Provide the [X, Y] coordinate of the cell's center where the given text is located.  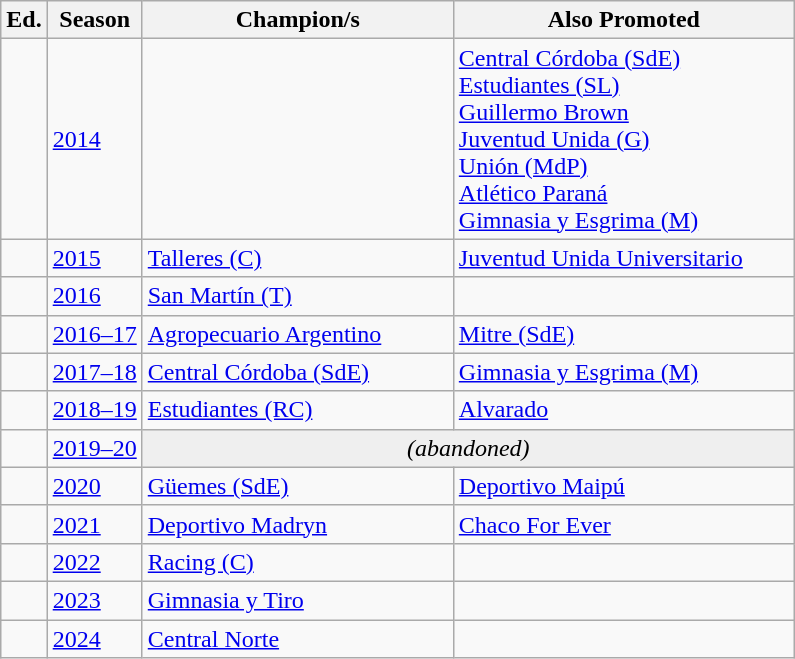
San Martín (T) [298, 296]
2014 [94, 139]
Also Promoted [624, 20]
Central Córdoba (SdE) [298, 372]
2021 [94, 524]
Central Norte [298, 639]
Mitre (SdE) [624, 334]
Gimnasia y Tiro [298, 600]
Central Córdoba (SdE) Estudiantes (SL) Guillermo Brown Juventud Unida (G) Unión (MdP)Atlético Paraná Gimnasia y Esgrima (M) [624, 139]
Racing (C) [298, 562]
Deportivo Maipú [624, 486]
2023 [94, 600]
2016 [94, 296]
Güemes (SdE) [298, 486]
2022 [94, 562]
Ed. [24, 20]
2020 [94, 486]
2024 [94, 639]
Agropecuario Argentino [298, 334]
Champion/s [298, 20]
Estudiantes (RC) [298, 410]
2019–20 [94, 448]
Talleres (C) [298, 258]
2015 [94, 258]
Alvarado [624, 410]
Gimnasia y Esgrima (M) [624, 372]
2018–19 [94, 410]
2016–17 [94, 334]
Season [94, 20]
2017–18 [94, 372]
Deportivo Madryn [298, 524]
(abandoned) [468, 448]
Juventud Unida Universitario [624, 258]
Chaco For Ever [624, 524]
